Pinpoint the cell where the given text exists, returning its (x, y) midpoint coordinate. 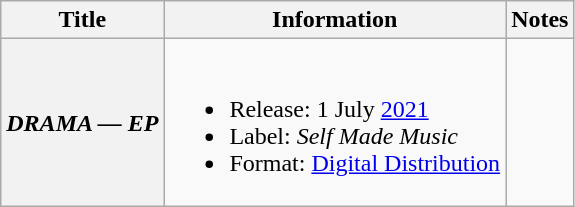
DRAMA ― EP (82, 122)
Title (82, 20)
Notes (540, 20)
Release: 1 July 2021Label: Self Made MusicFormat: Digital Distribution (335, 122)
Information (335, 20)
